Detect which cell encompasses the target text, then output its (x, y) center coordinate. 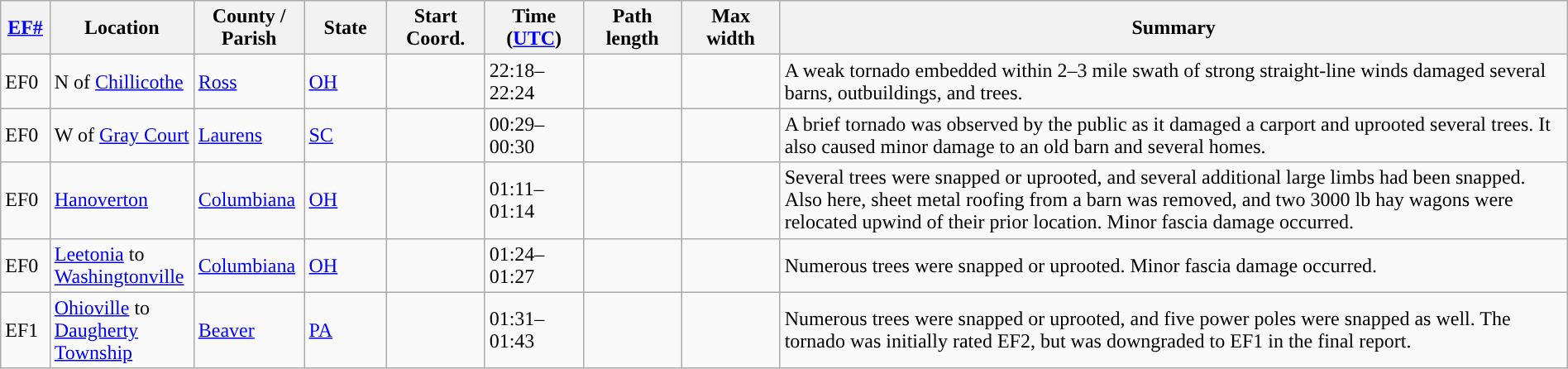
Laurens (249, 136)
Summary (1174, 28)
Path length (632, 28)
Beaver (249, 330)
01:11–01:14 (534, 200)
Location (122, 28)
W of Gray Court (122, 136)
PA (346, 330)
State (346, 28)
N of Chillicothe (122, 81)
22:18–22:24 (534, 81)
01:24–01:27 (534, 265)
Time (UTC) (534, 28)
Start Coord. (435, 28)
Ross (249, 81)
Leetonia to Washingtonville (122, 265)
County / Parish (249, 28)
01:31–01:43 (534, 330)
A weak tornado embedded within 2–3 mile swath of strong straight-line winds damaged several barns, outbuildings, and trees. (1174, 81)
EF1 (25, 330)
Numerous trees were snapped or uprooted. Minor fascia damage occurred. (1174, 265)
00:29–00:30 (534, 136)
Max width (731, 28)
Ohioville to Daugherty Township (122, 330)
SC (346, 136)
Hanoverton (122, 200)
EF# (25, 28)
